Determine the (X, Y) coordinate at the center of the cell enclosing the given text.  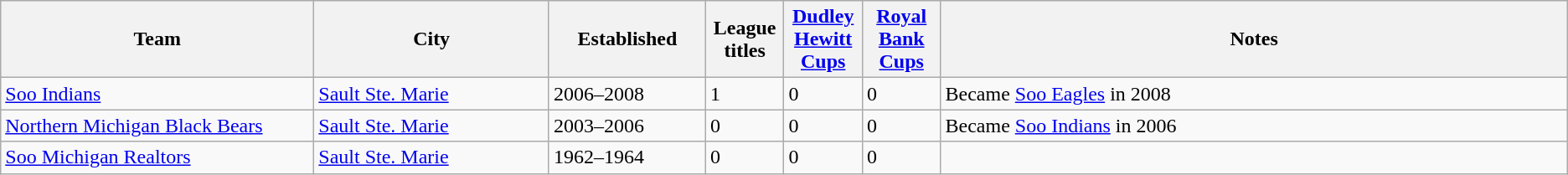
2006–2008 (627, 94)
Became Soo Eagles in 2008 (1254, 94)
League titles (745, 39)
Dudley Hewitt Cups (823, 39)
Team (157, 39)
1962–1964 (627, 157)
City (432, 39)
Soo Michigan Realtors (157, 157)
Notes (1254, 39)
Soo Indians (157, 94)
Established (627, 39)
2003–2006 (627, 126)
Northern Michigan Black Bears (157, 126)
1 (745, 94)
Became Soo Indians in 2006 (1254, 126)
Royal Bank Cups (901, 39)
